Locate the cell with the specified text and output its [X, Y] center coordinate. 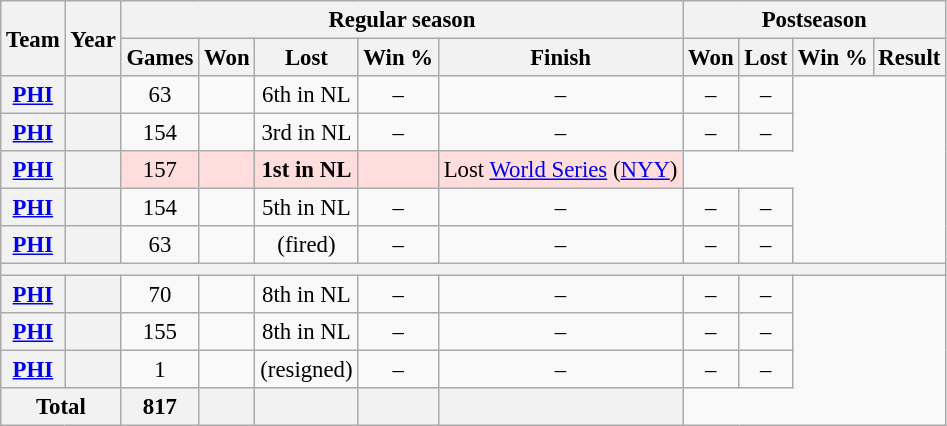
Finish [560, 58]
Team [33, 38]
817 [160, 406]
5th in NL [306, 208]
1 [160, 369]
Games [160, 58]
Result [910, 58]
1st in NL [306, 170]
(fired) [306, 245]
Postseason [814, 20]
Total [61, 406]
155 [160, 331]
Lost World Series (NYY) [560, 170]
6th in NL [306, 95]
Year [93, 38]
(resigned) [306, 369]
Regular season [402, 20]
70 [160, 294]
157 [160, 170]
3rd in NL [306, 133]
